Detect which cell encompasses the target text, then output its [x, y] center coordinate. 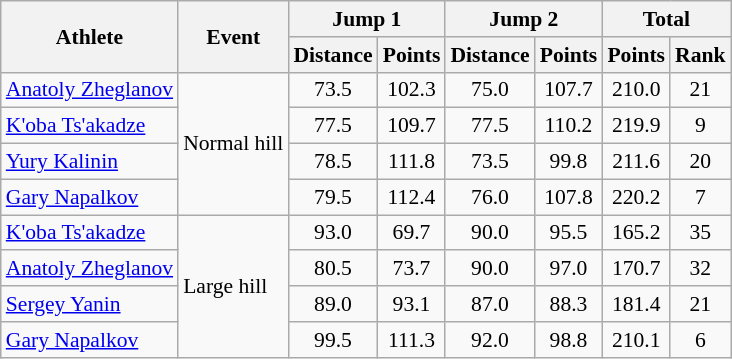
97.0 [569, 269]
80.5 [332, 269]
93.0 [332, 233]
107.7 [569, 90]
170.7 [636, 269]
Athlete [90, 36]
9 [700, 126]
6 [700, 340]
181.4 [636, 304]
75.0 [490, 90]
110.2 [569, 126]
92.0 [490, 340]
210.0 [636, 90]
107.8 [569, 197]
89.0 [332, 304]
220.2 [636, 197]
219.9 [636, 126]
87.0 [490, 304]
Rank [700, 55]
95.5 [569, 233]
102.3 [412, 90]
165.2 [636, 233]
111.8 [412, 162]
7 [700, 197]
78.5 [332, 162]
211.6 [636, 162]
32 [700, 269]
Event [233, 36]
79.5 [332, 197]
Normal hill [233, 143]
20 [700, 162]
99.8 [569, 162]
99.5 [332, 340]
111.3 [412, 340]
Yury Kalinin [90, 162]
88.3 [569, 304]
112.4 [412, 197]
93.1 [412, 304]
Large hill [233, 286]
Jump 1 [366, 19]
Jump 2 [524, 19]
76.0 [490, 197]
35 [700, 233]
69.7 [412, 233]
109.7 [412, 126]
210.1 [636, 340]
98.8 [569, 340]
Sergey Yanin [90, 304]
73.7 [412, 269]
Total [666, 19]
